Determine the [X, Y] coordinate at the center of the cell enclosing the given text.  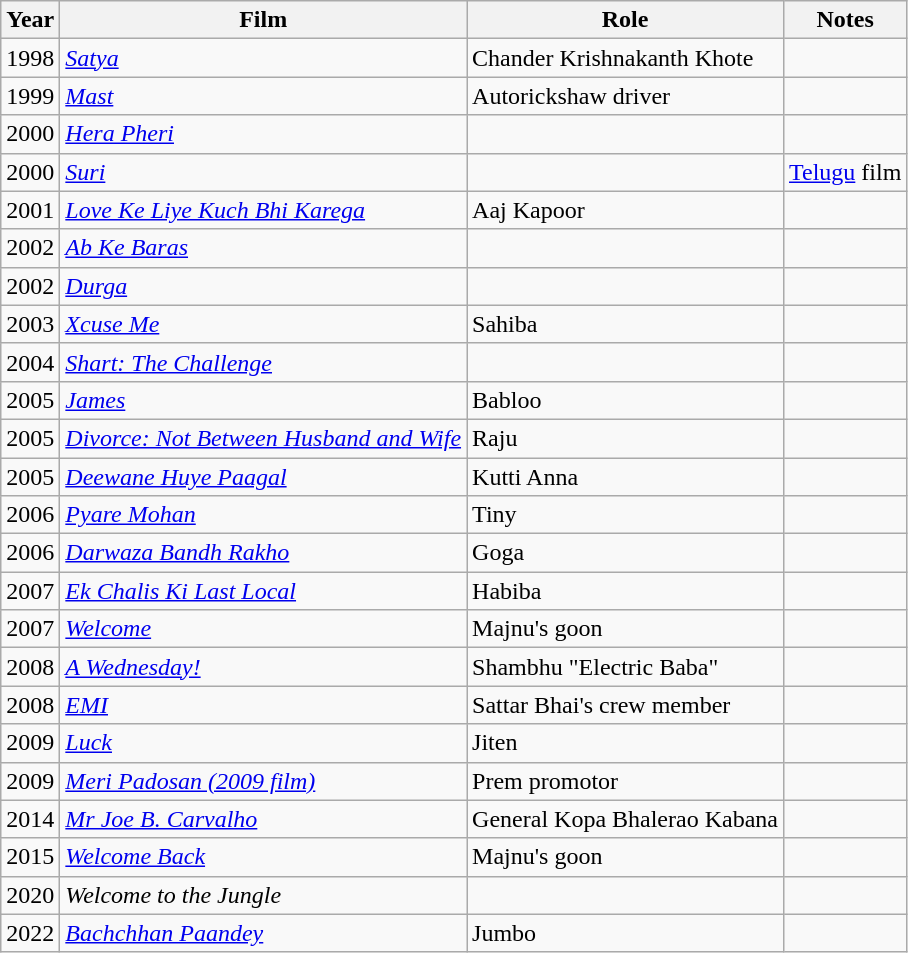
Sattar Bhai's crew member [626, 705]
2015 [30, 857]
2004 [30, 362]
1999 [30, 96]
Welcome Back [264, 857]
Year [30, 20]
Ek Chalis Ki Last Local [264, 591]
2014 [30, 819]
Welcome [264, 629]
Darwaza Bandh Rakho [264, 553]
Shambhu "Electric Baba" [626, 667]
Luck [264, 743]
Notes [844, 20]
Film [264, 20]
Aaj Kapoor [626, 210]
Xcuse Me [264, 324]
1998 [30, 58]
2001 [30, 210]
Autorickshaw driver [626, 96]
Mr Joe B. Carvalho [264, 819]
Deewane Huye Paagal [264, 477]
Mast [264, 96]
Satya [264, 58]
Habiba [626, 591]
Suri [264, 172]
Jiten [626, 743]
EMI [264, 705]
Raju [626, 438]
A Wednesday! [264, 667]
James [264, 400]
Love Ke Liye Kuch Bhi Karega [264, 210]
Goga [626, 553]
Divorce: Not Between Husband and Wife [264, 438]
General Kopa Bhalerao Kabana [626, 819]
2022 [30, 933]
2003 [30, 324]
Ab Ke Baras [264, 248]
Bachchhan Paandey [264, 933]
Prem promotor [626, 781]
Hera Pheri [264, 134]
Durga [264, 286]
Pyare Mohan [264, 515]
Babloo [626, 400]
Welcome to the Jungle [264, 895]
Sahiba [626, 324]
Kutti Anna [626, 477]
Meri Padosan (2009 film) [264, 781]
Chander Krishnakanth Khote [626, 58]
Shart: The Challenge [264, 362]
Telugu film [844, 172]
Tiny [626, 515]
2020 [30, 895]
Role [626, 20]
Jumbo [626, 933]
